Provide the (x, y) coordinate of the cell's center where the given text is located.  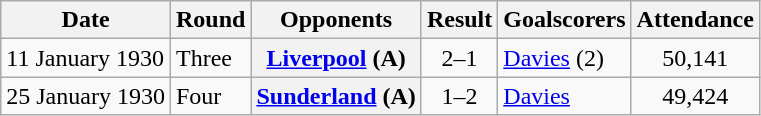
Date (86, 20)
Result (459, 20)
2–1 (459, 58)
Round (210, 20)
49,424 (695, 96)
1–2 (459, 96)
11 January 1930 (86, 58)
Three (210, 58)
Four (210, 96)
25 January 1930 (86, 96)
Sunderland (A) (336, 96)
50,141 (695, 58)
Goalscorers (564, 20)
Davies (2) (564, 58)
Liverpool (A) (336, 58)
Opponents (336, 20)
Davies (564, 96)
Attendance (695, 20)
